Detect which cell encompasses the target text, then output its [X, Y] center coordinate. 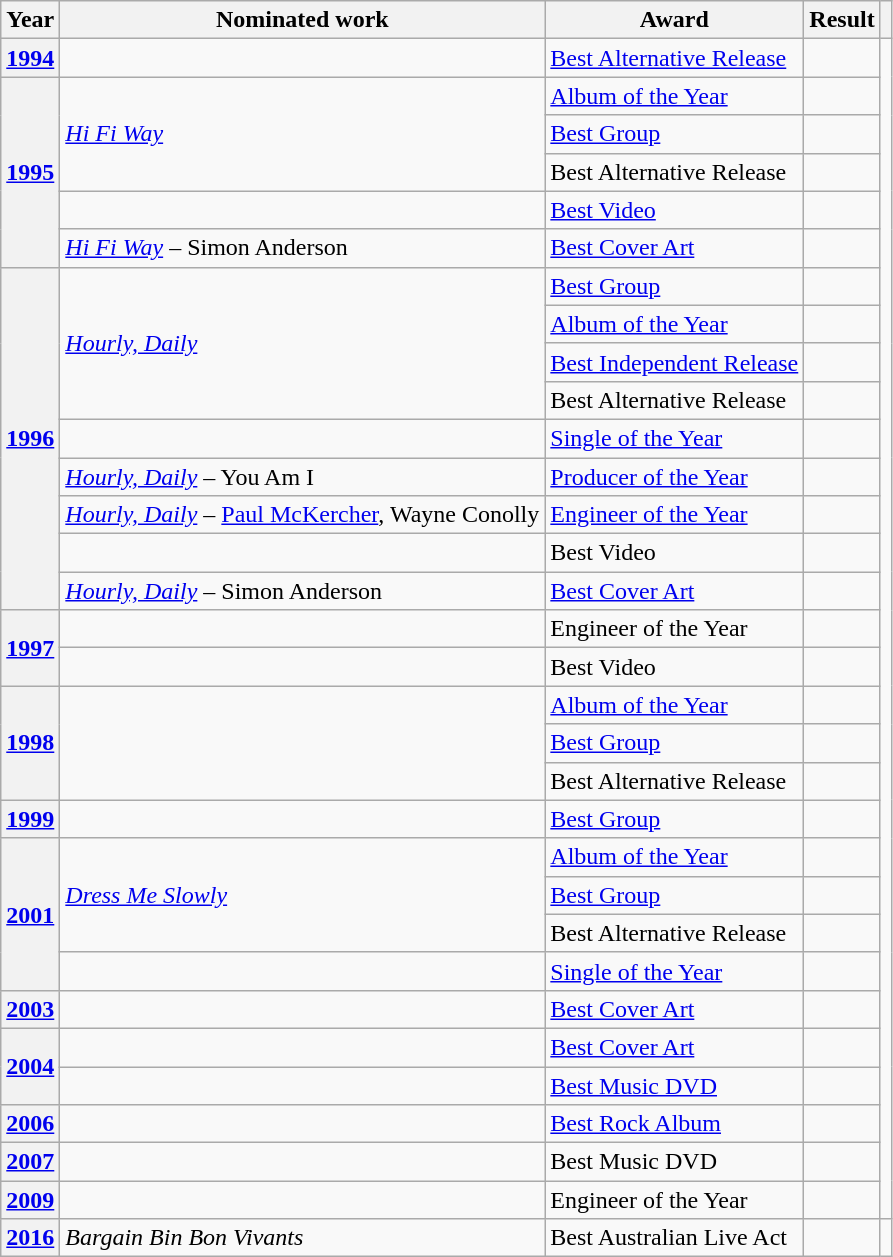
1999 [30, 819]
Best Independent Release [674, 362]
2016 [30, 1238]
2006 [30, 1124]
Bargain Bin Bon Vivants [302, 1238]
1996 [30, 438]
Nominated work [302, 20]
Hi Fi Way [302, 134]
Award [674, 20]
2003 [30, 1009]
1997 [30, 648]
Result [842, 20]
1994 [30, 58]
1998 [30, 743]
Hourly, Daily [302, 343]
2004 [30, 1066]
Best Australian Live Act [674, 1238]
1995 [30, 172]
Dress Me Slowly [302, 895]
Hourly, Daily – Paul McKercher, Wayne Conolly [302, 515]
Hi Fi Way – Simon Anderson [302, 248]
2009 [30, 1200]
Hourly, Daily – Simon Anderson [302, 591]
Hourly, Daily – You Am I [302, 477]
2007 [30, 1162]
Producer of the Year [674, 477]
Year [30, 20]
2001 [30, 914]
Best Rock Album [674, 1124]
